Find where the given text appears and provide that cell's center as [X, Y] coordinate. 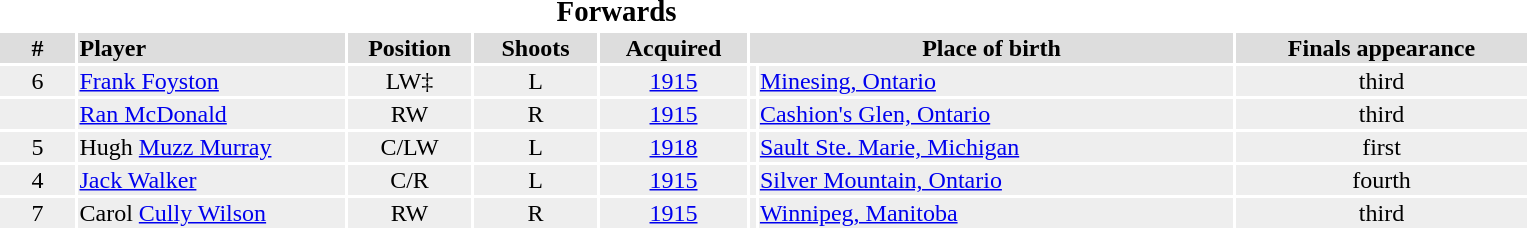
7 [38, 213]
LW‡ [410, 81]
Acquired [674, 48]
first [1382, 147]
Minesing, Ontario [996, 81]
Player [212, 48]
Position [410, 48]
C/LW [410, 147]
4 [38, 180]
C/R [410, 180]
Hugh Muzz Murray [212, 147]
6 [38, 81]
Winnipeg, Manitoba [996, 213]
Frank Foyston [212, 81]
Shoots [536, 48]
Ran McDonald [212, 114]
# [38, 48]
Cashion's Glen, Ontario [996, 114]
Finals appearance [1382, 48]
Jack Walker [212, 180]
fourth [1382, 180]
1918 [674, 147]
Silver Mountain, Ontario [996, 180]
Place of birth [992, 48]
Carol Cully Wilson [212, 213]
Sault Ste. Marie, Michigan [996, 147]
5 [38, 147]
